Capture the cell that displays the provided text and extract its [x, y] central coordinate. 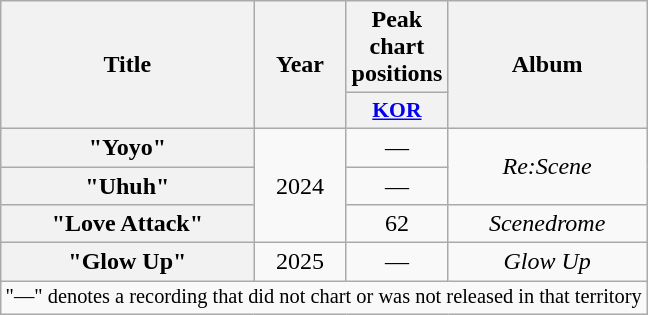
Year [300, 65]
Peak chart positions [397, 47]
"—" denotes a recording that did not chart or was not released in that territory [324, 298]
Glow Up [548, 262]
"Glow Up" [128, 262]
"Love Attack" [128, 224]
2025 [300, 262]
Title [128, 65]
Album [548, 65]
2024 [300, 185]
Re:Scene [548, 166]
Scenedrome [548, 224]
"Yoyo" [128, 147]
62 [397, 224]
"Uhuh" [128, 185]
KOR [397, 111]
